Capture the cell that displays the provided text and extract its (x, y) central coordinate. 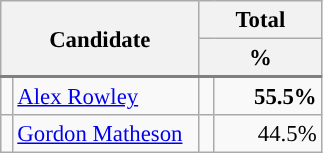
44.5% (268, 134)
% (260, 58)
Candidate (100, 39)
Total (260, 20)
Alex Rowley (106, 96)
55.5% (268, 96)
Gordon Matheson (106, 134)
